Find where the given text appears and provide that cell's center as (X, Y) coordinate. 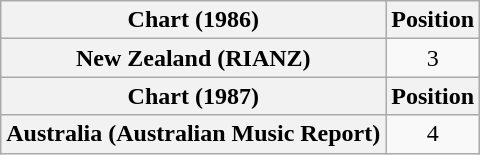
Chart (1986) (194, 20)
New Zealand (RIANZ) (194, 58)
4 (433, 134)
3 (433, 58)
Australia (Australian Music Report) (194, 134)
Chart (1987) (194, 96)
